Find where the given text appears and provide that cell's center as (X, Y) coordinate. 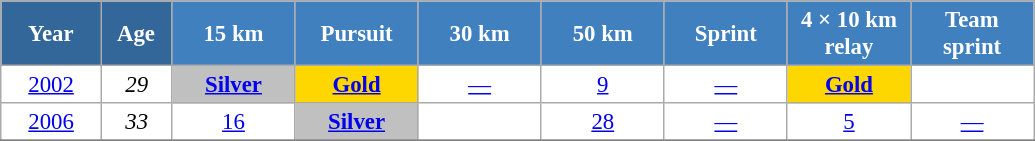
9 (602, 85)
2002 (52, 85)
Team sprint (972, 34)
28 (602, 122)
16 (234, 122)
50 km (602, 34)
30 km (480, 34)
Pursuit (356, 34)
5 (848, 122)
2006 (52, 122)
Sprint (726, 34)
4 × 10 km relay (848, 34)
33 (136, 122)
Year (52, 34)
Age (136, 34)
15 km (234, 34)
29 (136, 85)
